Detect which cell encompasses the target text, then output its (X, Y) center coordinate. 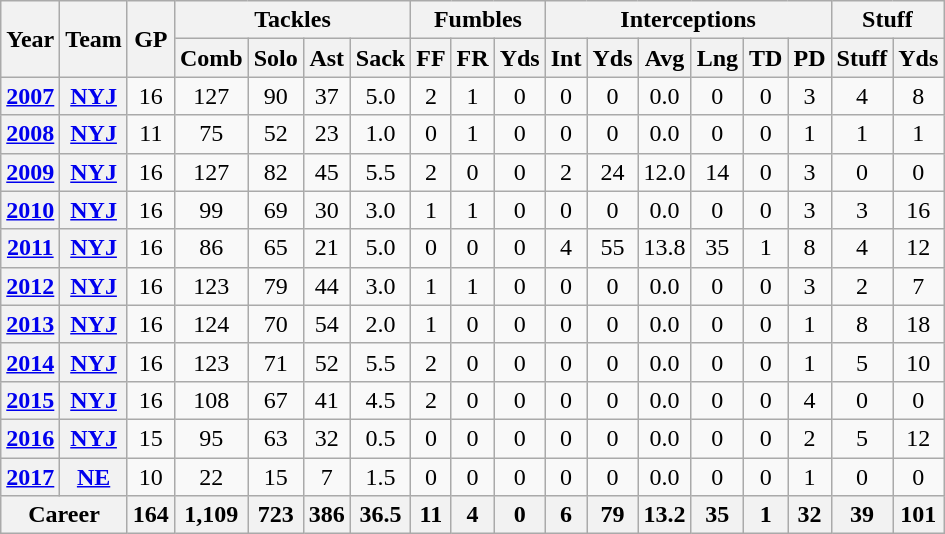
2011 (30, 248)
13.2 (664, 515)
67 (276, 400)
2013 (30, 324)
41 (326, 400)
82 (276, 172)
Sack (380, 58)
21 (326, 248)
65 (276, 248)
18 (918, 324)
63 (276, 438)
FR (472, 58)
2016 (30, 438)
Fumbles (478, 20)
Lng (717, 58)
37 (326, 96)
2015 (30, 400)
99 (211, 210)
0.5 (380, 438)
Avg (664, 58)
Solo (276, 58)
Ast (326, 58)
86 (211, 248)
2007 (30, 96)
FF (431, 58)
1.5 (380, 477)
2014 (30, 362)
2.0 (380, 324)
PD (810, 58)
90 (276, 96)
Comb (211, 58)
Int (566, 58)
12.0 (664, 172)
71 (276, 362)
69 (276, 210)
23 (326, 134)
30 (326, 210)
2010 (30, 210)
24 (612, 172)
Interceptions (688, 20)
TD (766, 58)
Tackles (292, 20)
75 (211, 134)
4.5 (380, 400)
55 (612, 248)
1,109 (211, 515)
70 (276, 324)
NE (94, 477)
108 (211, 400)
44 (326, 286)
124 (211, 324)
Career (64, 515)
6 (566, 515)
36.5 (380, 515)
723 (276, 515)
101 (918, 515)
54 (326, 324)
2017 (30, 477)
14 (717, 172)
45 (326, 172)
1.0 (380, 134)
2012 (30, 286)
2008 (30, 134)
13.8 (664, 248)
164 (150, 515)
Team (94, 39)
GP (150, 39)
39 (862, 515)
22 (211, 477)
2009 (30, 172)
Year (30, 39)
95 (211, 438)
386 (326, 515)
